Output the (x, y) coordinate of the center of the cell containing the given text.  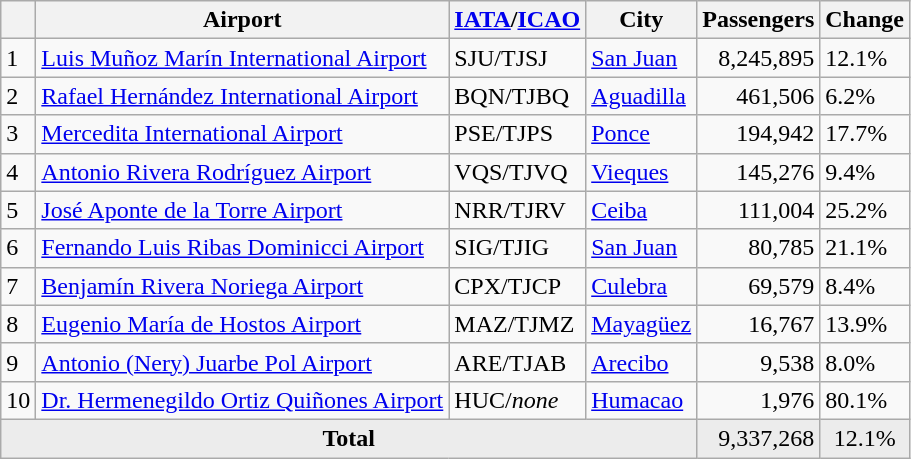
6 (18, 248)
9 (18, 362)
Culebra (642, 286)
Passengers (758, 20)
MAZ/TJMZ (518, 324)
Fernando Luis Ribas Dominicci Airport (242, 248)
SJU/TJSJ (518, 58)
69,579 (758, 286)
80.1% (865, 400)
7 (18, 286)
Ponce (642, 134)
Ceiba (642, 210)
1 (18, 58)
9,337,268 (758, 438)
3 (18, 134)
City (642, 20)
8.0% (865, 362)
Antonio Rivera Rodríguez Airport (242, 172)
80,785 (758, 248)
111,004 (758, 210)
17.7% (865, 134)
IATA/ICAO (518, 20)
Arecibo (642, 362)
José Aponte de la Torre Airport (242, 210)
Antonio (Nery) Juarbe Pol Airport (242, 362)
VQS/TJVQ (518, 172)
4 (18, 172)
8,245,895 (758, 58)
9.4% (865, 172)
10 (18, 400)
25.2% (865, 210)
Benjamín Rivera Noriega Airport (242, 286)
Luis Muñoz Marín International Airport (242, 58)
Dr. Hermenegildo Ortiz Quiñones Airport (242, 400)
5 (18, 210)
Mercedita International Airport (242, 134)
194,942 (758, 134)
Airport (242, 20)
PSE/TJPS (518, 134)
Eugenio María de Hostos Airport (242, 324)
2 (18, 96)
461,506 (758, 96)
145,276 (758, 172)
21.1% (865, 248)
Total (349, 438)
BQN/TJBQ (518, 96)
16,767 (758, 324)
ARE/TJAB (518, 362)
8 (18, 324)
13.9% (865, 324)
Change (865, 20)
SIG/TJIG (518, 248)
8.4% (865, 286)
HUC/none (518, 400)
6.2% (865, 96)
CPX/TJCP (518, 286)
Humacao (642, 400)
Aguadilla (642, 96)
1,976 (758, 400)
9,538 (758, 362)
Vieques (642, 172)
Mayagüez (642, 324)
NRR/TJRV (518, 210)
Rafael Hernández International Airport (242, 96)
